Identify which cell holds the provided text, then report its (x, y) central coordinate. 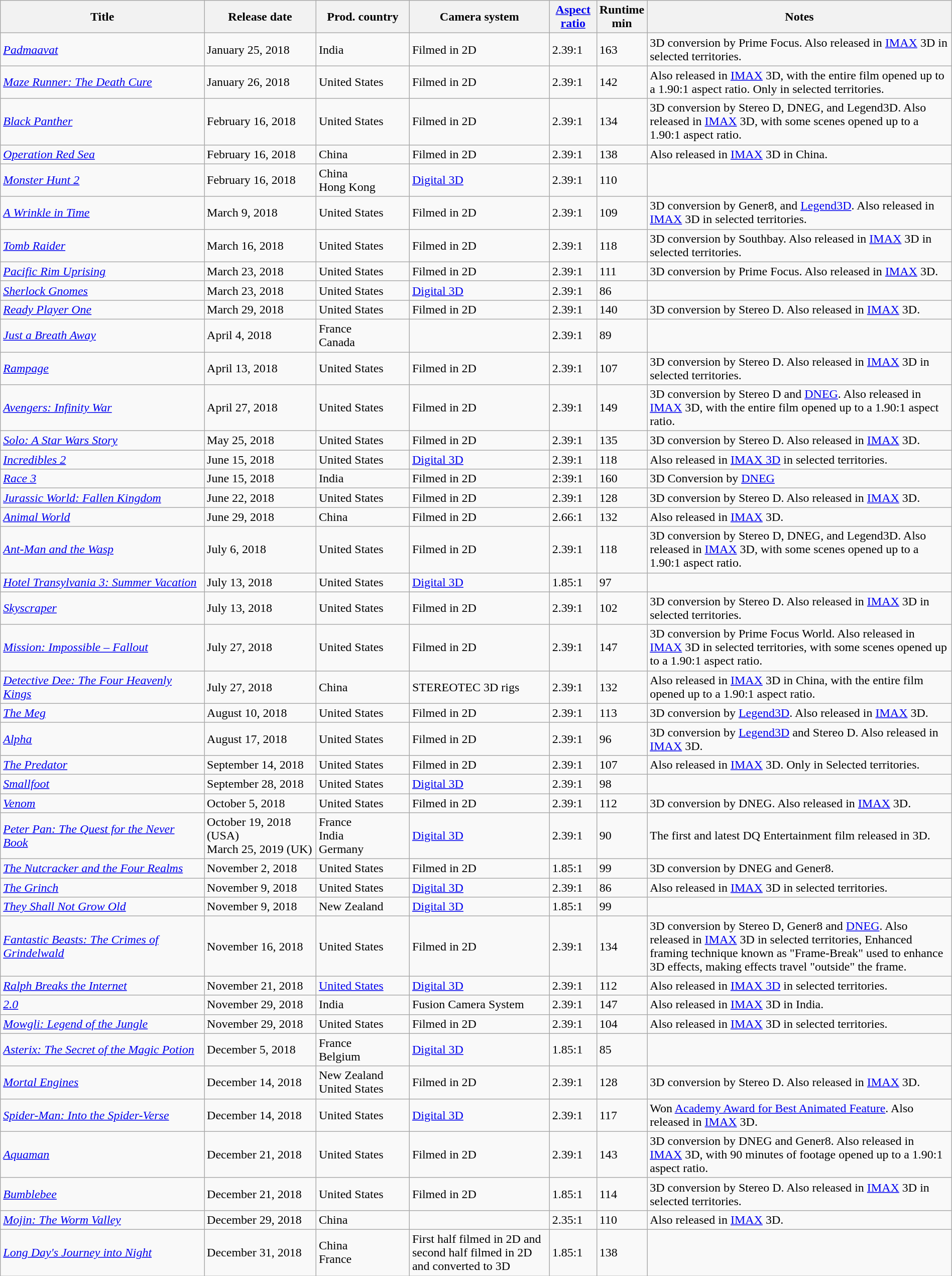
August 10, 2018 (260, 713)
140 (622, 309)
Pacific Rim Uprising (102, 271)
Alpha (102, 738)
Sherlock Gnomes (102, 290)
Monster Hunt 2 (102, 180)
3D conversion by Prime Focus World. Also released in IMAX 3D in selected territories, with some scenes opened up to a 1.90:1 aspect ratio. (799, 648)
STEREOTEC 3D rigs (479, 687)
Also released in IMAX 3D. Only in Selected territories. (799, 765)
143 (622, 1154)
Maze Runner: The Death Cure (102, 82)
160 (622, 479)
FranceBelgium (363, 1050)
Also released in IMAX 3D in China. (799, 154)
114 (622, 1194)
109 (622, 213)
Operation Red Sea (102, 154)
Smallfoot (102, 784)
Aquaman (102, 1154)
111 (622, 271)
Release date (260, 17)
2.66:1 (573, 517)
3D Conversion by DNEG (799, 479)
Ant-Man and the Wasp (102, 550)
The Nutcracker and the Four Realms (102, 869)
Prod. country (363, 17)
They Shall Not Grow Old (102, 907)
Avengers: Infinity War (102, 408)
The Meg (102, 713)
2.35:1 (573, 1220)
90 (622, 836)
Hotel Transylvania 3: Summer Vacation (102, 582)
March 9, 2018 (260, 213)
January 26, 2018 (260, 82)
Padmaavat (102, 49)
November 2, 2018 (260, 869)
Camera system (479, 17)
ChinaFrance (363, 1252)
January 25, 2018 (260, 49)
Jurassic World: Fallen Kingdom (102, 498)
A Wrinkle in Time (102, 213)
3D conversion by Stereo D and DNEG. Also released in IMAX 3D, with the entire film opened up to a 1.90:1 aspect ratio. (799, 408)
Notes (799, 17)
Race 3 (102, 479)
Runtime min (622, 17)
142 (622, 82)
Won Academy Award for Best Animated Feature. Also released in IMAX 3D. (799, 1115)
March 29, 2018 (260, 309)
Skyscraper (102, 608)
Detective Dee: The Four Heavenly Kings (102, 687)
Aspect ratio (573, 17)
2:39:1 (573, 479)
October 19, 2018 (USA)March 25, 2019 (UK) (260, 836)
3D conversion by Prime Focus. Also released in IMAX 3D. (799, 271)
April 4, 2018 (260, 336)
ChinaHong Kong (363, 180)
The Predator (102, 765)
March 16, 2018 (260, 245)
October 5, 2018 (260, 803)
3D conversion by DNEG and Gener8. Also released in IMAX 3D, with 90 minutes of footage opened up to a 1.90:1 aspect ratio. (799, 1154)
June 29, 2018 (260, 517)
FranceIndia Germany (363, 836)
3D conversion by DNEG and Gener8. (799, 869)
May 25, 2018 (260, 441)
Fantastic Beasts: The Crimes of Grindelwald (102, 946)
FranceCanada (363, 336)
Rampage (102, 368)
3D conversion by Gener8, and Legend3D. Also released in IMAX 3D in selected territories. (799, 213)
June 22, 2018 (260, 498)
Long Day's Journey into Night (102, 1252)
April 27, 2018 (260, 408)
November 21, 2018 (260, 986)
Also released in IMAX 3D in India. (799, 1005)
96 (622, 738)
Mowgli: Legend of the Jungle (102, 1024)
3D conversion by Prime Focus. Also released in IMAX 3D in selected territories. (799, 49)
113 (622, 713)
3D conversion by Legend3D. Also released in IMAX 3D. (799, 713)
98 (622, 784)
December 31, 2018 (260, 1252)
First half filmed in 2D and second half filmed in 2D and converted to 3D (479, 1252)
Mission: Impossible – Fallout (102, 648)
2.0 (102, 1005)
Bumblebee (102, 1194)
September 28, 2018 (260, 784)
97 (622, 582)
Ready Player One (102, 309)
The first and latest DQ Entertainment film released in 3D. (799, 836)
December 29, 2018 (260, 1220)
Asterix: The Secret of the Magic Potion (102, 1050)
Incredibles 2 (102, 460)
Mortal Engines (102, 1082)
September 14, 2018 (260, 765)
Spider-Man: Into the Spider-Verse (102, 1115)
135 (622, 441)
3D conversion by DNEG. Also released in IMAX 3D. (799, 803)
3D conversion by Southbay. Also released in IMAX 3D in selected territories. (799, 245)
Title (102, 17)
Just a Breath Away (102, 336)
Solo: A Star Wars Story (102, 441)
149 (622, 408)
Venom (102, 803)
The Grinch (102, 888)
Mojin: The Worm Valley (102, 1220)
163 (622, 49)
Also released in IMAX 3D, with the entire film opened up to a 1.90:1 aspect ratio. Only in selected territories. (799, 82)
Black Panther (102, 122)
3D conversion by Legend3D and Stereo D. Also released in IMAX 3D. (799, 738)
85 (622, 1050)
Also released in IMAX 3D in China, with the entire film opened up to a 1.90:1 aspect ratio. (799, 687)
Tomb Raider (102, 245)
New ZealandUnited States (363, 1082)
Fusion Camera System (479, 1005)
Ralph Breaks the Internet (102, 986)
102 (622, 608)
November 16, 2018 (260, 946)
August 17, 2018 (260, 738)
December 5, 2018 (260, 1050)
July 6, 2018 (260, 550)
April 13, 2018 (260, 368)
104 (622, 1024)
Peter Pan: The Quest for the Never Book (102, 836)
117 (622, 1115)
89 (622, 336)
Animal World (102, 517)
New Zealand (363, 907)
